Locate the cell with the specified text and output its (x, y) center coordinate. 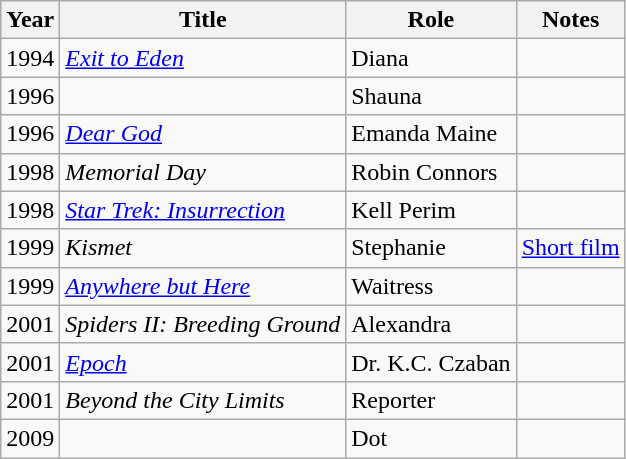
Title (203, 20)
Dot (431, 438)
Alexandra (431, 324)
Kismet (203, 248)
Year (30, 20)
Memorial Day (203, 172)
2009 (30, 438)
Stephanie (431, 248)
Anywhere but Here (203, 286)
Robin Connors (431, 172)
Emanda Maine (431, 134)
Beyond the City Limits (203, 400)
Spiders II: Breeding Ground (203, 324)
Exit to Eden (203, 58)
Kell Perim (431, 210)
Notes (570, 20)
Star Trek: Insurrection (203, 210)
Diana (431, 58)
Reporter (431, 400)
Shauna (431, 96)
Short film (570, 248)
Dear God (203, 134)
Role (431, 20)
Dr. K.C. Czaban (431, 362)
Epoch (203, 362)
1994 (30, 58)
Waitress (431, 286)
